For the text-containing cell, return its midpoint in [X, Y] coordinate format. 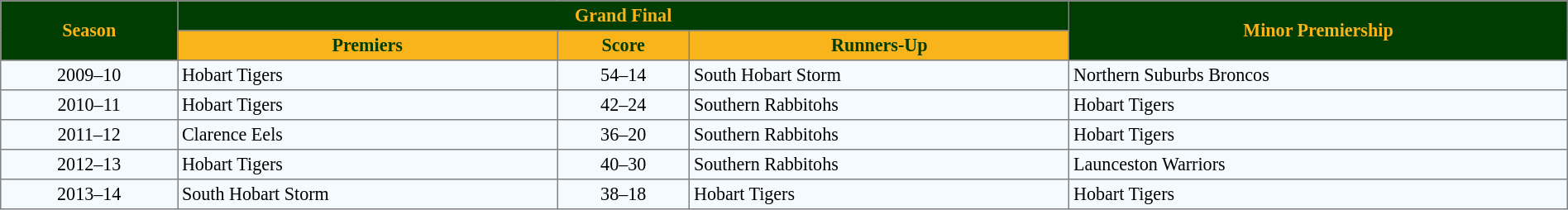
Premiers [367, 45]
Score [624, 45]
Launceston Warriors [1318, 165]
42–24 [624, 105]
Season [89, 31]
2009–10 [89, 75]
Minor Premiership [1318, 31]
2011–12 [89, 135]
38–18 [624, 194]
2012–13 [89, 165]
2013–14 [89, 194]
Grand Final [624, 16]
2010–11 [89, 105]
Clarence Eels [367, 135]
36–20 [624, 135]
Runners-Up [880, 45]
Northern Suburbs Broncos [1318, 75]
54–14 [624, 75]
40–30 [624, 165]
